Return the [x, y] coordinate for the center point of the cell that contains the specified text.  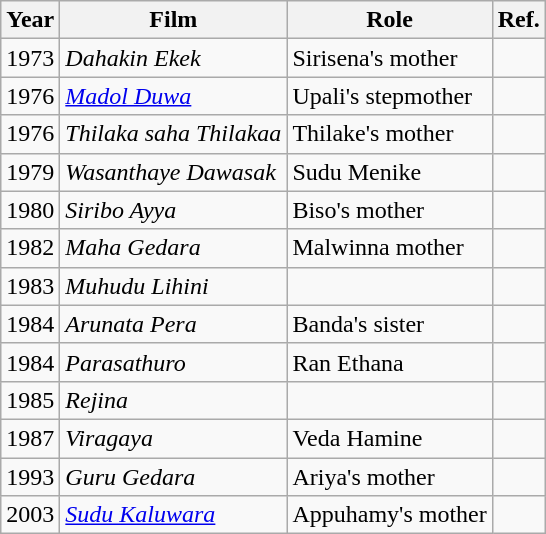
Dahakin Ekek [174, 58]
1993 [30, 477]
Appuhamy's mother [390, 515]
1987 [30, 438]
Thilaka saha Thilakaa [174, 134]
Siribo Ayya [174, 210]
Upali's stepmother [390, 96]
Parasathuro [174, 362]
Sudu Kaluwara [174, 515]
Veda Hamine [390, 438]
Arunata Pera [174, 324]
Muhudu Lihini [174, 286]
Ran Ethana [390, 362]
1979 [30, 172]
1973 [30, 58]
Year [30, 20]
1983 [30, 286]
Rejina [174, 400]
Banda's sister [390, 324]
Malwinna mother [390, 248]
Madol Duwa [174, 96]
Ref. [518, 20]
Maha Gedara [174, 248]
Wasanthaye Dawasak [174, 172]
Film [174, 20]
Role [390, 20]
2003 [30, 515]
Guru Gedara [174, 477]
Viragaya [174, 438]
1980 [30, 210]
1985 [30, 400]
Biso's mother [390, 210]
1982 [30, 248]
Ariya's mother [390, 477]
Thilake's mother [390, 134]
Sudu Menike [390, 172]
Sirisena's mother [390, 58]
